Pinpoint the cell where the given text exists, returning its [X, Y] midpoint coordinate. 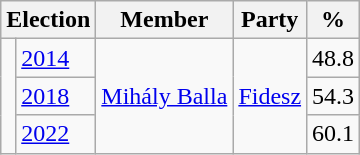
% [334, 20]
Member [164, 20]
2014 [56, 58]
60.1 [334, 134]
48.8 [334, 58]
Mihály Balla [164, 96]
54.3 [334, 96]
Fidesz [270, 96]
2018 [56, 96]
2022 [56, 134]
Party [270, 20]
Election [48, 20]
